Scan for the cell matching the given text and deliver its (x, y) coordinate at center. 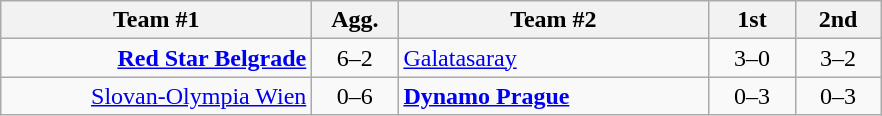
Team #1 (156, 20)
3–2 (838, 58)
0–6 (355, 96)
Dynamo Prague (554, 96)
6–2 (355, 58)
3–0 (752, 58)
Slovan-Olympia Wien (156, 96)
Team #2 (554, 20)
Red Star Belgrade (156, 58)
Agg. (355, 20)
1st (752, 20)
Galatasaray (554, 58)
2nd (838, 20)
